For the text-containing cell, return its midpoint in (x, y) coordinate format. 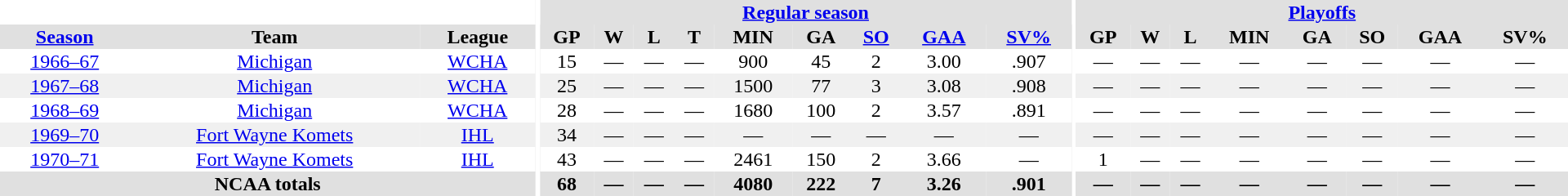
1970–71 (65, 159)
Team (274, 37)
4080 (753, 184)
25 (567, 86)
2461 (753, 159)
Regular season (805, 12)
3.26 (944, 184)
222 (822, 184)
1969–70 (65, 135)
Season (65, 37)
1500 (753, 86)
.891 (1029, 110)
900 (753, 61)
3.66 (944, 159)
28 (567, 110)
43 (567, 159)
.901 (1029, 184)
.907 (1029, 61)
NCAA totals (268, 184)
100 (822, 110)
3.57 (944, 110)
1968–69 (65, 110)
1967–68 (65, 86)
3 (876, 86)
45 (822, 61)
3.08 (944, 86)
1680 (753, 110)
15 (567, 61)
34 (567, 135)
3.00 (944, 61)
77 (822, 86)
Playoffs (1322, 12)
1 (1103, 159)
68 (567, 184)
T (694, 37)
1966–67 (65, 61)
150 (822, 159)
League (477, 37)
7 (876, 184)
.908 (1029, 86)
